Capture the cell that displays the provided text and extract its [x, y] central coordinate. 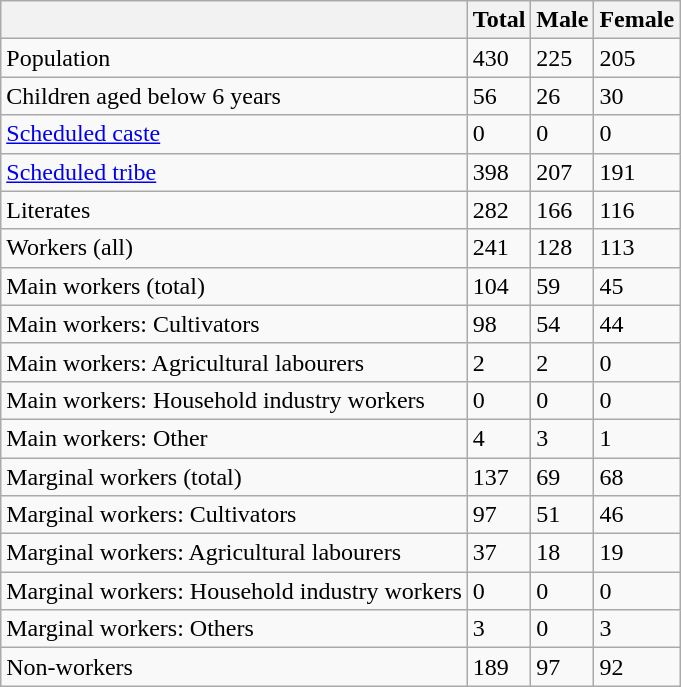
207 [562, 172]
45 [637, 286]
Literates [234, 210]
Main workers (total) [234, 286]
116 [637, 210]
Population [234, 58]
Scheduled tribe [234, 172]
4 [499, 438]
Workers (all) [234, 248]
Children aged below 6 years [234, 96]
54 [562, 324]
92 [637, 667]
225 [562, 58]
37 [499, 553]
113 [637, 248]
Female [637, 20]
68 [637, 477]
98 [499, 324]
Scheduled caste [234, 134]
Main workers: Household industry workers [234, 400]
1 [637, 438]
430 [499, 58]
Main workers: Agricultural labourers [234, 362]
59 [562, 286]
Main workers: Other [234, 438]
241 [499, 248]
44 [637, 324]
30 [637, 96]
Male [562, 20]
Marginal workers: Agricultural labourers [234, 553]
Marginal workers: Others [234, 629]
189 [499, 667]
205 [637, 58]
128 [562, 248]
26 [562, 96]
19 [637, 553]
Marginal workers: Cultivators [234, 515]
166 [562, 210]
69 [562, 477]
137 [499, 477]
51 [562, 515]
46 [637, 515]
Total [499, 20]
282 [499, 210]
Marginal workers (total) [234, 477]
398 [499, 172]
191 [637, 172]
56 [499, 96]
Non-workers [234, 667]
18 [562, 553]
104 [499, 286]
Marginal workers: Household industry workers [234, 591]
Main workers: Cultivators [234, 324]
